Identify which cell holds the provided text, then report its [X, Y] central coordinate. 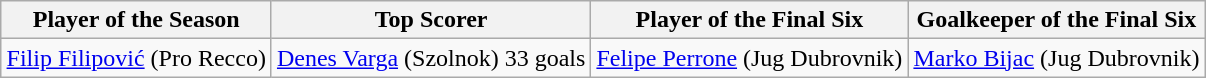
Marko Bijac (Jug Dubrovnik) [1056, 58]
Felipe Perrone (Jug Dubrovnik) [750, 58]
Top Scorer [430, 20]
Filip Filipović (Pro Recco) [136, 58]
Denes Varga (Szolnok) 33 goals [430, 58]
Player of the Season [136, 20]
Player of the Final Six [750, 20]
Goalkeeper of the Final Six [1056, 20]
